Return the [x, y] coordinate for the center point of the cell that contains the specified text.  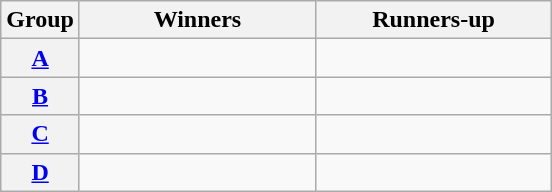
D [40, 172]
B [40, 96]
Winners [197, 20]
Group [40, 20]
Runners-up [433, 20]
C [40, 134]
A [40, 58]
